Pinpoint the cell where the given text exists, returning its (x, y) midpoint coordinate. 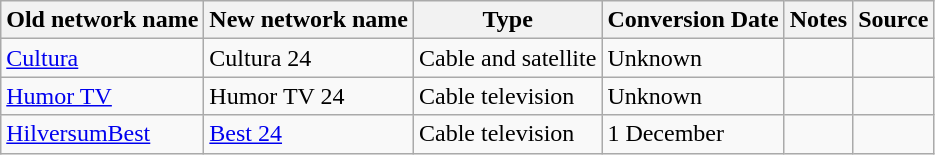
1 December (693, 134)
Best 24 (309, 134)
Humor TV 24 (309, 96)
Humor TV (102, 96)
New network name (309, 20)
Source (894, 20)
Notes (818, 20)
Cultura (102, 58)
HilversumBest (102, 134)
Type (508, 20)
Cultura 24 (309, 58)
Cable and satellite (508, 58)
Old network name (102, 20)
Conversion Date (693, 20)
